Search for the cell housing the specified text and yield its (X, Y) center coordinate. 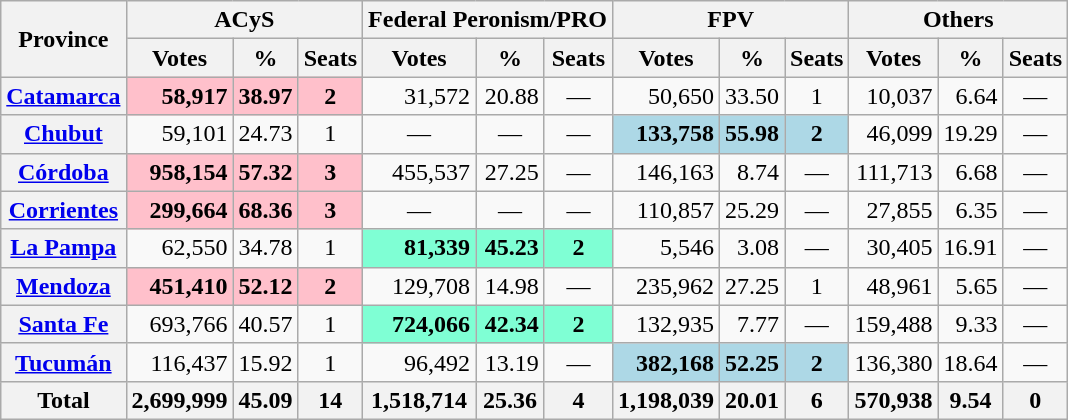
235,962 (666, 286)
27,855 (894, 210)
Mendoza (64, 286)
958,154 (180, 172)
111,713 (894, 172)
24.73 (266, 134)
299,664 (180, 210)
116,437 (180, 362)
33.50 (752, 96)
1,518,714 (420, 400)
La Pampa (64, 248)
110,857 (666, 210)
159,488 (894, 324)
20.88 (510, 96)
0 (1035, 400)
9.54 (970, 400)
Santa Fe (64, 324)
30,405 (894, 248)
5,546 (666, 248)
13.19 (510, 362)
31,572 (420, 96)
ACyS (244, 20)
1,198,039 (666, 400)
6 (817, 400)
48,961 (894, 286)
724,066 (420, 324)
6.64 (970, 96)
68.36 (266, 210)
25.29 (752, 210)
40.57 (266, 324)
14 (330, 400)
Province (64, 39)
14.98 (510, 286)
Chubut (64, 134)
50,650 (666, 96)
55.98 (752, 134)
382,168 (666, 362)
52.12 (266, 286)
6.68 (970, 172)
15.92 (266, 362)
133,758 (666, 134)
46,099 (894, 134)
4 (578, 400)
8.74 (752, 172)
Federal Peronism/PRO (488, 20)
570,938 (894, 400)
Others (958, 20)
3.08 (752, 248)
42.34 (510, 324)
20.01 (752, 400)
6.35 (970, 210)
2,699,999 (180, 400)
Total (64, 400)
5.65 (970, 286)
52.25 (752, 362)
132,935 (666, 324)
96,492 (420, 362)
FPV (730, 20)
Catamarca (64, 96)
58,917 (180, 96)
451,410 (180, 286)
16.91 (970, 248)
Corrientes (64, 210)
45.23 (510, 248)
38.97 (266, 96)
129,708 (420, 286)
146,163 (666, 172)
9.33 (970, 324)
136,380 (894, 362)
57.32 (266, 172)
Tucumán (64, 362)
45.09 (266, 400)
7.77 (752, 324)
10,037 (894, 96)
59,101 (180, 134)
25.36 (510, 400)
34.78 (266, 248)
81,339 (420, 248)
455,537 (420, 172)
693,766 (180, 324)
18.64 (970, 362)
62,550 (180, 248)
19.29 (970, 134)
Córdoba (64, 172)
